Scan for the cell matching the given text and deliver its (x, y) coordinate at center. 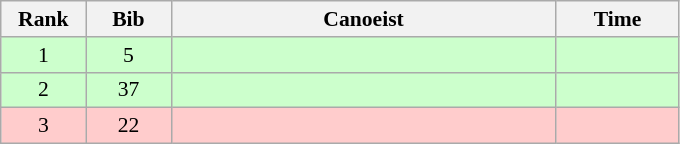
1 (44, 55)
3 (44, 126)
2 (44, 90)
22 (128, 126)
5 (128, 55)
Canoeist (364, 19)
Time (618, 19)
Bib (128, 19)
37 (128, 90)
Rank (44, 19)
